Identify which cell holds the provided text, then report its [x, y] central coordinate. 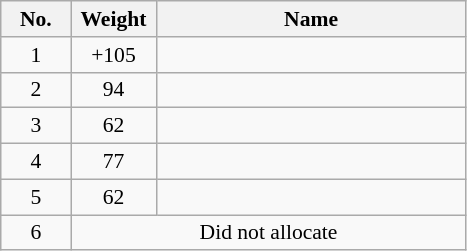
4 [36, 162]
6 [36, 233]
3 [36, 126]
Name [311, 19]
No. [36, 19]
94 [114, 90]
2 [36, 90]
5 [36, 197]
Did not allocate [268, 233]
1 [36, 55]
77 [114, 162]
+105 [114, 55]
Weight [114, 19]
